Find where the given text appears and provide that cell's center as (x, y) coordinate. 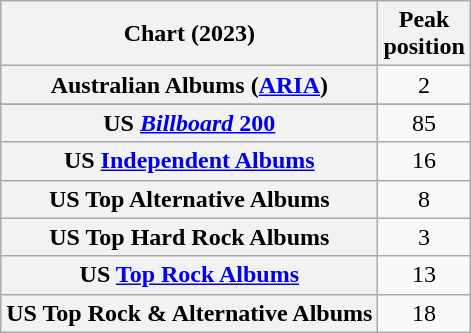
2 (424, 85)
Australian Albums (ARIA) (190, 85)
3 (424, 237)
US Top Hard Rock Albums (190, 237)
US Top Alternative Albums (190, 199)
85 (424, 123)
US Top Rock Albums (190, 275)
8 (424, 199)
Chart (2023) (190, 34)
13 (424, 275)
16 (424, 161)
US Billboard 200 (190, 123)
US Top Rock & Alternative Albums (190, 313)
18 (424, 313)
US Independent Albums (190, 161)
Peakposition (424, 34)
